Determine the (X, Y) coordinate at the center of the cell enclosing the given text.  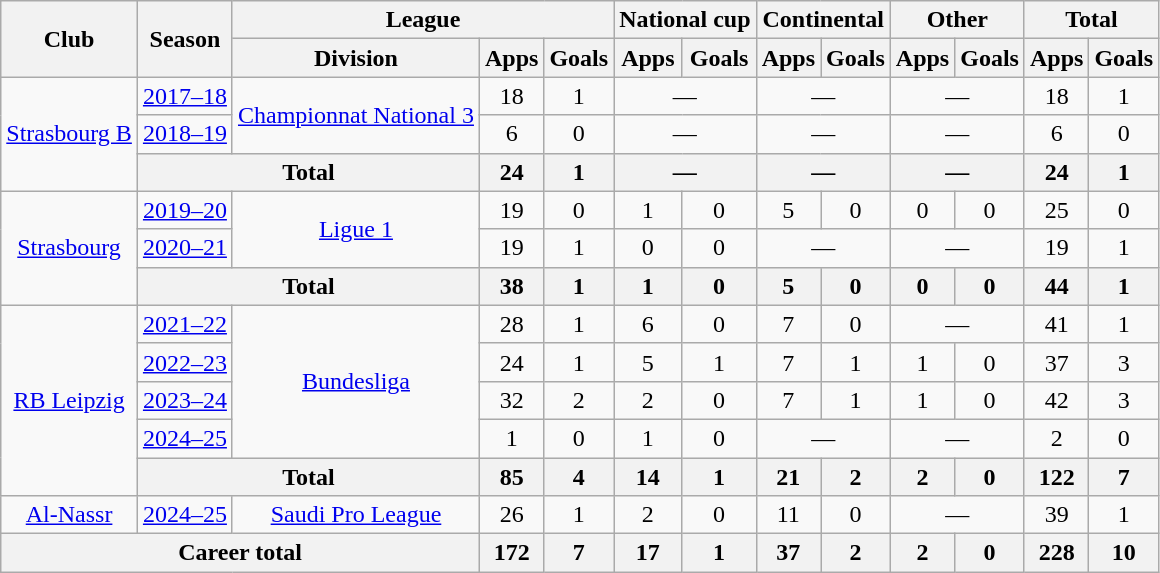
National cup (685, 20)
Strasbourg (70, 248)
42 (1056, 400)
Ligue 1 (356, 229)
122 (1056, 477)
2023–24 (184, 400)
10 (1124, 553)
38 (511, 286)
Career total (240, 553)
14 (648, 477)
32 (511, 400)
41 (1056, 324)
25 (1056, 210)
172 (511, 553)
44 (1056, 286)
2020–21 (184, 248)
85 (511, 477)
RB Leipzig (70, 400)
League (422, 20)
17 (648, 553)
2022–23 (184, 362)
4 (579, 477)
Al-Nassr (70, 515)
Championnat National 3 (356, 115)
21 (788, 477)
11 (788, 515)
Division (356, 58)
Continental (823, 20)
228 (1056, 553)
Other (957, 20)
Season (184, 39)
Strasbourg B (70, 134)
2021–22 (184, 324)
Saudi Pro League (356, 515)
28 (511, 324)
26 (511, 515)
2017–18 (184, 96)
2018–19 (184, 134)
39 (1056, 515)
Bundesliga (356, 381)
2019–20 (184, 210)
Club (70, 39)
